From the cell containing the given text, extract its center point as [X, Y] coordinate. 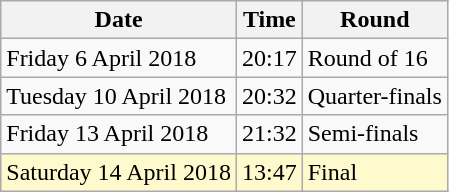
Tuesday 10 April 2018 [119, 96]
Saturday 14 April 2018 [119, 172]
Semi-finals [374, 134]
20:17 [269, 58]
Friday 13 April 2018 [119, 134]
20:32 [269, 96]
Round [374, 20]
Quarter-finals [374, 96]
Time [269, 20]
Final [374, 172]
Date [119, 20]
13:47 [269, 172]
Friday 6 April 2018 [119, 58]
21:32 [269, 134]
Round of 16 [374, 58]
